Locate the cell with the specified text and output its (X, Y) center coordinate. 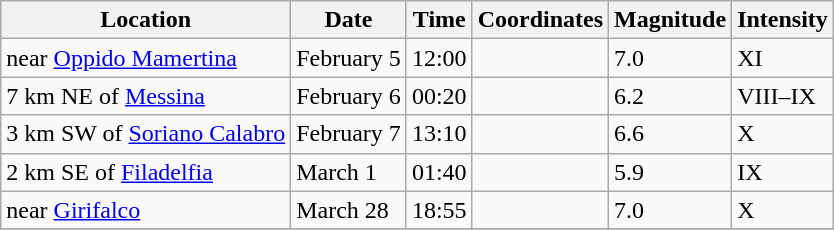
February 5 (349, 58)
13:10 (439, 134)
6.2 (670, 96)
00:20 (439, 96)
7 km NE of Messina (146, 96)
VIII–IX (783, 96)
February 6 (349, 96)
XI (783, 58)
2 km SE of Filadelfia (146, 172)
18:55 (439, 210)
IX (783, 172)
5.9 (670, 172)
6.6 (670, 134)
Time (439, 20)
Intensity (783, 20)
near Girifalco (146, 210)
12:00 (439, 58)
near Oppido Mamertina (146, 58)
March 28 (349, 210)
Location (146, 20)
Date (349, 20)
Magnitude (670, 20)
February 7 (349, 134)
March 1 (349, 172)
01:40 (439, 172)
Coordinates (540, 20)
3 km SW of Soriano Calabro (146, 134)
